Capture the cell that displays the provided text and extract its (X, Y) central coordinate. 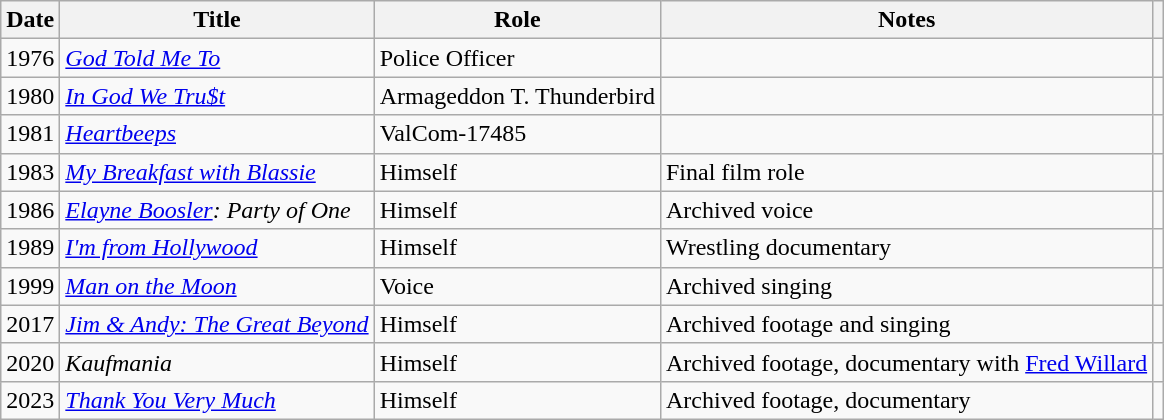
Heartbeeps (217, 134)
Title (217, 20)
1976 (30, 58)
Role (517, 20)
Armageddon T. Thunderbird (517, 96)
1986 (30, 210)
1980 (30, 96)
Date (30, 20)
1999 (30, 286)
Archived footage, documentary (906, 400)
My Breakfast with Blassie (217, 172)
Police Officer (517, 58)
Man on the Moon (217, 286)
God Told Me To (217, 58)
Voice (517, 286)
2020 (30, 362)
In God We Tru$t (217, 96)
Archived footage, documentary with Fred Willard (906, 362)
Final film role (906, 172)
Elayne Boosler: Party of One (217, 210)
2023 (30, 400)
Archived footage and singing (906, 324)
2017 (30, 324)
Archived voice (906, 210)
ValCom-17485 (517, 134)
1989 (30, 248)
Jim & Andy: The Great Beyond (217, 324)
1983 (30, 172)
I'm from Hollywood (217, 248)
Thank You Very Much (217, 400)
1981 (30, 134)
Notes (906, 20)
Archived singing (906, 286)
Kaufmania (217, 362)
Wrestling documentary (906, 248)
